Scan for the cell matching the given text and deliver its (X, Y) coordinate at center. 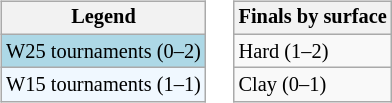
Clay (0–1) (313, 85)
Finals by surface (313, 18)
W15 tournaments (1–1) (103, 85)
W25 tournaments (0–2) (103, 51)
Hard (1–2) (313, 51)
Legend (103, 18)
